Identify which cell holds the provided text, then report its [x, y] central coordinate. 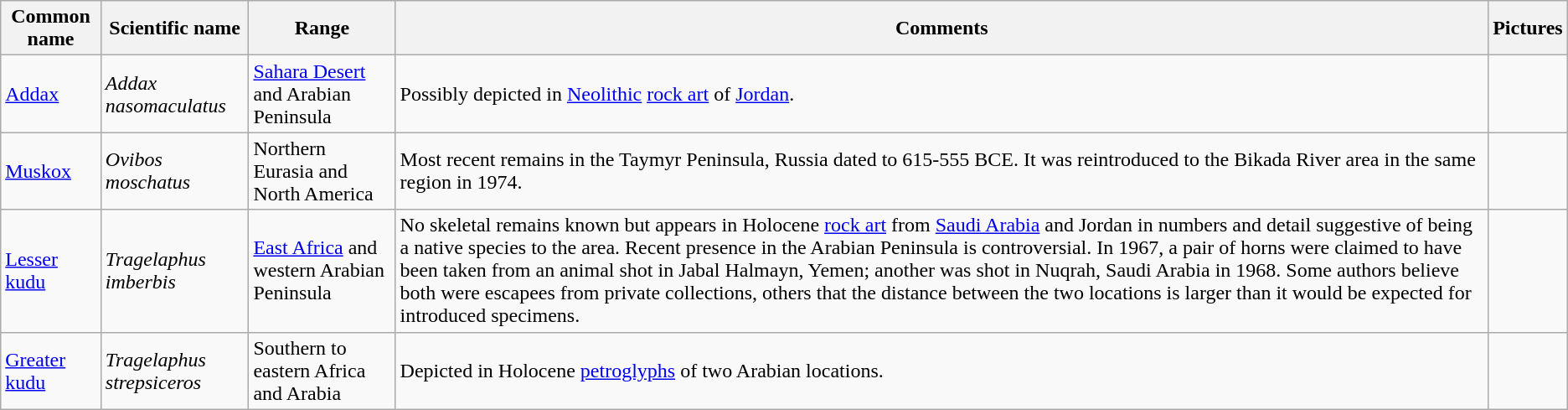
Pictures [1528, 29]
Range [322, 29]
Lesser kudu [51, 271]
Addax nasomaculatus [174, 94]
Sahara Desert and Arabian Peninsula [322, 94]
Greater kudu [51, 371]
East Africa and western Arabian Peninsula [322, 271]
Northern Eurasia and North America [322, 171]
Southern to eastern Africa and Arabia [322, 371]
Depicted in Holocene petroglyphs of two Arabian locations. [941, 371]
Common name [51, 29]
Addax [51, 94]
Most recent remains in the Taymyr Peninsula, Russia dated to 615-555 BCE. It was reintroduced to the Bikada River area in the same region in 1974. [941, 171]
Scientific name [174, 29]
Tragelaphus strepsiceros [174, 371]
Ovibos moschatus [174, 171]
Tragelaphus imberbis [174, 271]
Possibly depicted in Neolithic rock art of Jordan. [941, 94]
Muskox [51, 171]
Comments [941, 29]
